Provide the (x, y) coordinate of the cell's center where the given text is located.  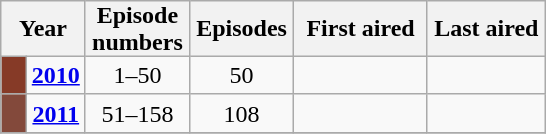
2011 (56, 113)
1–50 (137, 75)
Episodenumbers (137, 29)
Year (44, 29)
50 (241, 75)
Last aired (486, 29)
First aired (361, 29)
51–158 (137, 113)
108 (241, 113)
2010 (56, 75)
Episodes (241, 29)
